Return the (X, Y) coordinate for the center point of the cell that contains the specified text.  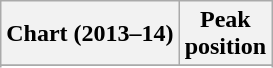
Peakposition (225, 34)
Chart (2013–14) (90, 34)
